Find where the given text appears and provide that cell's center as (x, y) coordinate. 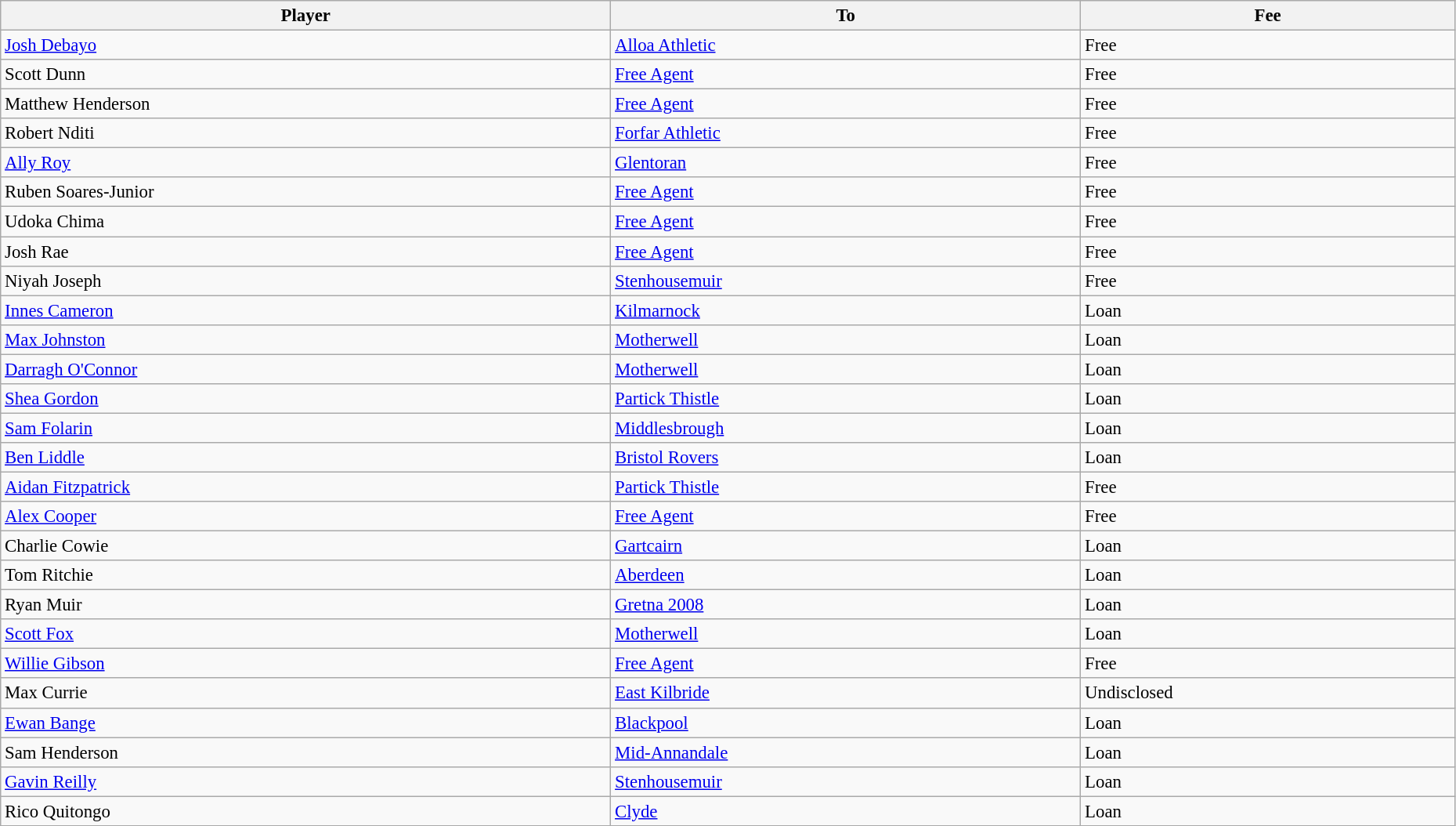
Ben Liddle (305, 458)
Gavin Reilly (305, 781)
Niyah Joseph (305, 281)
Aberdeen (846, 575)
Ryan Muir (305, 605)
Gretna 2008 (846, 605)
Mid-Annandale (846, 752)
Alex Cooper (305, 516)
Ruben Soares-Junior (305, 192)
Bristol Rovers (846, 458)
Player (305, 16)
Innes Cameron (305, 310)
Matthew Henderson (305, 104)
Sam Henderson (305, 752)
Forfar Athletic (846, 133)
Clyde (846, 811)
East Kilbride (846, 694)
Ally Roy (305, 163)
Scott Fox (305, 634)
Gartcairn (846, 546)
Scott Dunn (305, 74)
Shea Gordon (305, 399)
Blackpool (846, 723)
Middlesbrough (846, 428)
Max Johnston (305, 339)
Tom Ritchie (305, 575)
Glentoran (846, 163)
Rico Quitongo (305, 811)
Undisclosed (1268, 694)
Udoka Chima (305, 222)
Ewan Bange (305, 723)
Josh Debayo (305, 45)
Robert Nditi (305, 133)
Josh Rae (305, 252)
Fee (1268, 16)
Kilmarnock (846, 310)
Charlie Cowie (305, 546)
Aidan Fitzpatrick (305, 487)
Max Currie (305, 694)
Darragh O'Connor (305, 369)
Alloa Athletic (846, 45)
Willie Gibson (305, 664)
Sam Folarin (305, 428)
To (846, 16)
